Capture the cell that displays the provided text and extract its [X, Y] central coordinate. 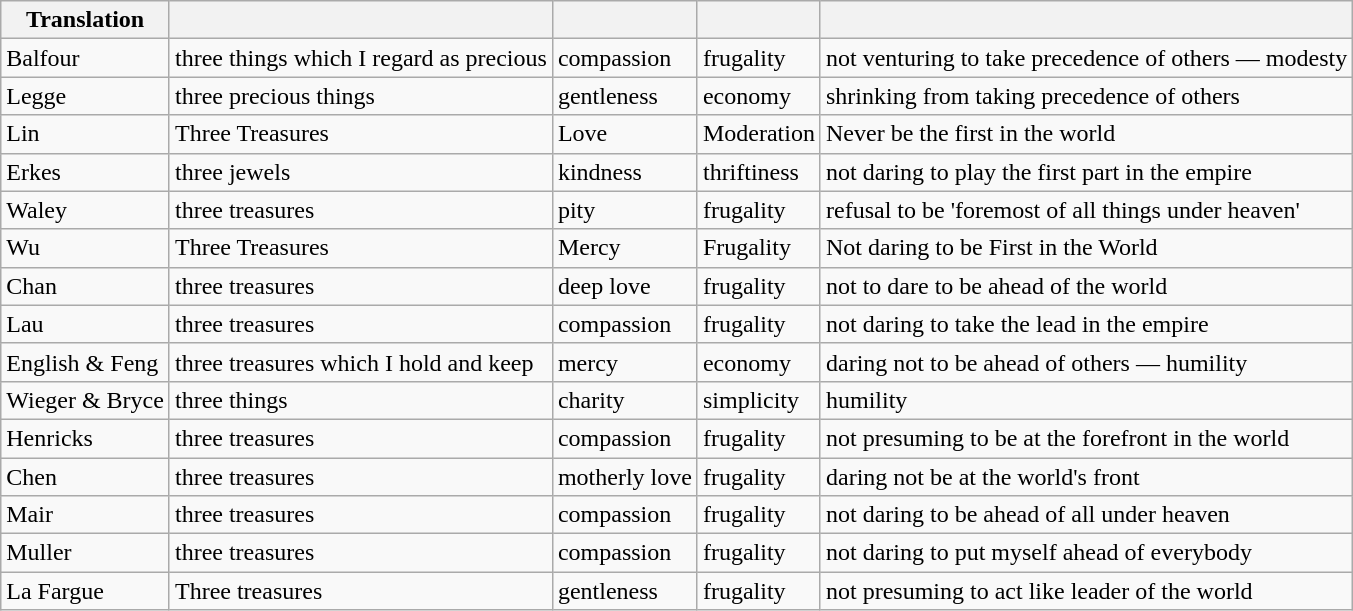
pity [624, 210]
not daring to put myself ahead of everybody [1086, 553]
Legge [86, 96]
charity [624, 400]
not presuming to act like leader of the world [1086, 591]
not daring to take the lead in the empire [1086, 324]
three things which I regard as precious [360, 58]
Never be the first in the world [1086, 134]
Muller [86, 553]
Chen [86, 477]
shrinking from taking precedence of others [1086, 96]
three things [360, 400]
Mercy [624, 248]
three precious things [360, 96]
refusal to be 'foremost of all things under heaven' [1086, 210]
not to dare to be ahead of the world [1086, 286]
not daring to be ahead of all under heaven [1086, 515]
three treasures which I hold and keep [360, 362]
Love [624, 134]
Three treasures [360, 591]
not presuming to be at the forefront in the world [1086, 438]
deep love [624, 286]
kindness [624, 172]
motherly love [624, 477]
Lau [86, 324]
Balfour [86, 58]
humility [1086, 400]
thriftiness [758, 172]
simplicity [758, 400]
Chan [86, 286]
Wu [86, 248]
Not daring to be First in the World [1086, 248]
Mair [86, 515]
La Fargue [86, 591]
Henricks [86, 438]
mercy [624, 362]
not venturing to take precedence of others — modesty [1086, 58]
Translation [86, 20]
Erkes [86, 172]
Wieger & Bryce [86, 400]
Lin [86, 134]
Moderation [758, 134]
daring not be at the world's front [1086, 477]
three jewels [360, 172]
English & Feng [86, 362]
Waley [86, 210]
not daring to play the first part in the empire [1086, 172]
daring not to be ahead of others — humility [1086, 362]
Frugality [758, 248]
